Determine the (x, y) coordinate at the center of the cell enclosing the given text.  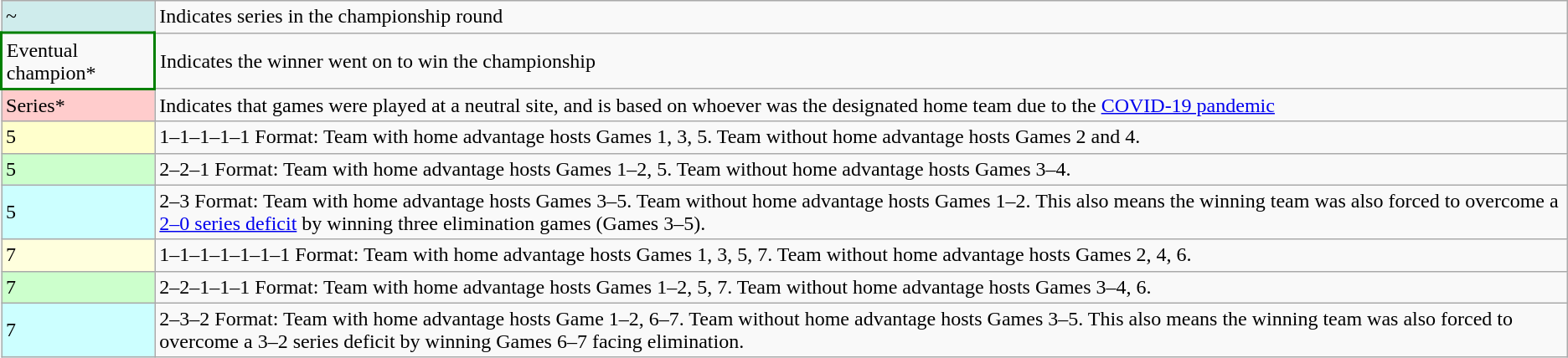
Indicates series in the championship round (861, 17)
~ (79, 17)
1–1–1–1–1–1–1 Format: Team with home advantage hosts Games 1, 3, 5, 7. Team without home advantage hosts Games 2, 4, 6. (861, 255)
Series* (79, 105)
1–1–1–1–1 Format: Team with home advantage hosts Games 1, 3, 5. Team without home advantage hosts Games 2 and 4. (861, 137)
2–2–1–1–1 Format: Team with home advantage hosts Games 1–2, 5, 7. Team without home advantage hosts Games 3–4, 6. (861, 287)
Eventual champion* (79, 62)
2–2–1 Format: Team with home advantage hosts Games 1–2, 5. Team without home advantage hosts Games 3–4. (861, 169)
Indicates that games were played at a neutral site, and is based on whoever was the designated home team due to the COVID-19 pandemic (861, 105)
Indicates the winner went on to win the championship (861, 62)
